Capture the cell that displays the provided text and extract its (X, Y) central coordinate. 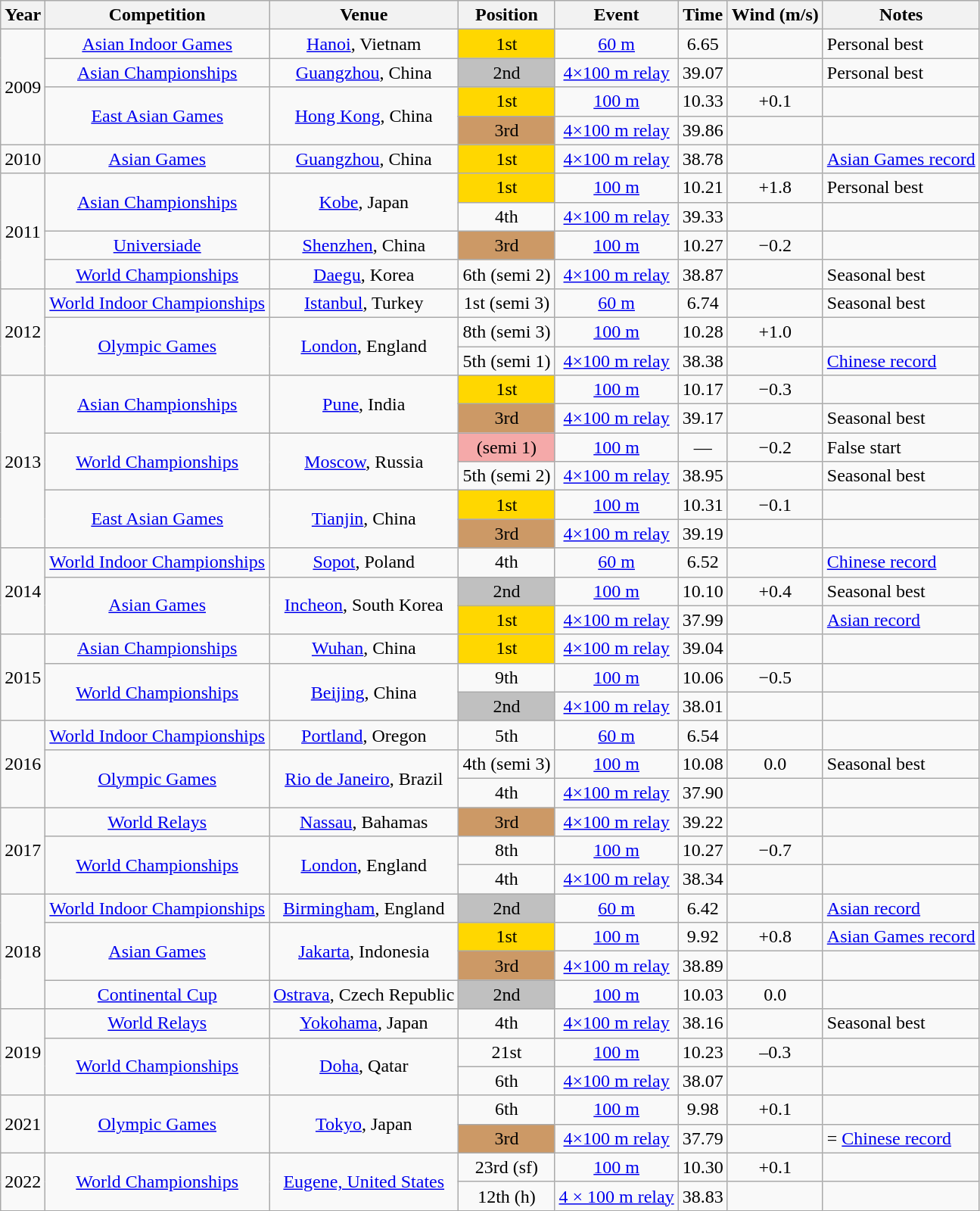
Wuhan, China (364, 649)
38.01 (702, 706)
5th (507, 735)
Shenzhen, China (364, 245)
Beijing, China (364, 692)
Competition (157, 15)
Tianjin, China (364, 519)
39.17 (702, 419)
2021 (23, 1124)
10.06 (702, 677)
38.83 (702, 1196)
Portland, Oregon (364, 735)
−0.3 (775, 390)
4 × 100 m relay (616, 1196)
38.87 (702, 274)
+0.4 (775, 591)
2015 (23, 677)
(semi 1) (507, 447)
10.10 (702, 591)
6.65 (702, 44)
Eugene, United States (364, 1181)
9th (507, 677)
Sopot, Poland (364, 562)
Daegu, Korea (364, 274)
4th (semi 3) (507, 764)
Moscow, Russia (364, 462)
38.89 (702, 966)
–0.3 (775, 1052)
9.98 (702, 1110)
21st (507, 1052)
10.03 (702, 995)
2016 (23, 764)
Pune, India (364, 404)
Doha, Qatar (364, 1066)
38.07 (702, 1081)
38.38 (702, 361)
Wind (m/s) (775, 15)
Asian Indoor Games (157, 44)
2019 (23, 1052)
6.52 (702, 562)
Kobe, Japan (364, 202)
38.16 (702, 1023)
8th (semi 3) (507, 332)
= Chinese record (901, 1138)
Notes (901, 15)
2009 (23, 87)
Jakarta, Indonesia (364, 951)
6th (semi 2) (507, 274)
5th (semi 1) (507, 361)
10.21 (702, 188)
−0.5 (775, 677)
10.31 (702, 505)
10.17 (702, 390)
39.19 (702, 534)
−0.1 (775, 505)
2017 (23, 850)
9.92 (702, 937)
2013 (23, 462)
38.78 (702, 159)
2012 (23, 332)
Event (616, 15)
39.22 (702, 821)
38.95 (702, 476)
Tokyo, Japan (364, 1124)
Rio de Janeiro, Brazil (364, 778)
8th (507, 851)
Incheon, South Korea (364, 605)
+1.0 (775, 332)
5th (semi 2) (507, 476)
37.79 (702, 1138)
10.08 (702, 764)
1st (semi 3) (507, 303)
Continental Cup (157, 995)
10.23 (702, 1052)
Hanoi, Vietnam (364, 44)
Nassau, Bahamas (364, 821)
10.33 (702, 101)
6.74 (702, 303)
10.30 (702, 1167)
38.34 (702, 879)
False start (901, 447)
2010 (23, 159)
2011 (23, 231)
Ostrava, Czech Republic (364, 995)
6.54 (702, 735)
37.90 (702, 792)
2014 (23, 591)
Universiade (157, 245)
Position (507, 15)
Birmingham, England (364, 908)
Year (23, 15)
+0.8 (775, 937)
Yokohama, Japan (364, 1023)
Venue (364, 15)
6.42 (702, 908)
37.99 (702, 620)
39.86 (702, 130)
10.28 (702, 332)
Istanbul, Turkey (364, 303)
Time (702, 15)
— (702, 447)
−0.7 (775, 851)
2022 (23, 1181)
39.04 (702, 649)
+1.8 (775, 188)
23rd (sf) (507, 1167)
39.33 (702, 216)
Hong Kong, China (364, 116)
12th (h) (507, 1196)
2018 (23, 951)
39.07 (702, 73)
